Extract the [X, Y] coordinate from the center of the cell holding the provided text.  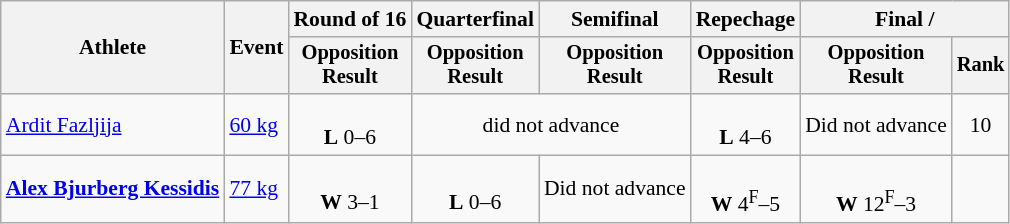
did not advance [550, 124]
Semifinal [615, 19]
60 kg [256, 124]
Final / [904, 19]
L 4–6 [746, 124]
Alex Bjurberg Kessidis [113, 190]
77 kg [256, 190]
Quarterfinal [475, 19]
Athlete [113, 48]
Ardit Fazljija [113, 124]
Round of 16 [350, 19]
Rank [981, 66]
Repechage [746, 19]
W 12F–3 [876, 190]
10 [981, 124]
W 4F–5 [746, 190]
W 3–1 [350, 190]
Event [256, 48]
